Determine the (X, Y) coordinate at the center of the cell enclosing the given text.  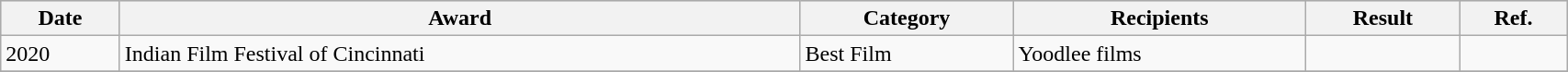
Ref. (1513, 18)
Yoodlee films (1159, 54)
Category (907, 18)
2020 (61, 54)
Award (459, 18)
Result (1383, 18)
Date (61, 18)
Recipients (1159, 18)
Indian Film Festival of Cincinnati (459, 54)
Best Film (907, 54)
